Detect which cell encompasses the target text, then output its (X, Y) center coordinate. 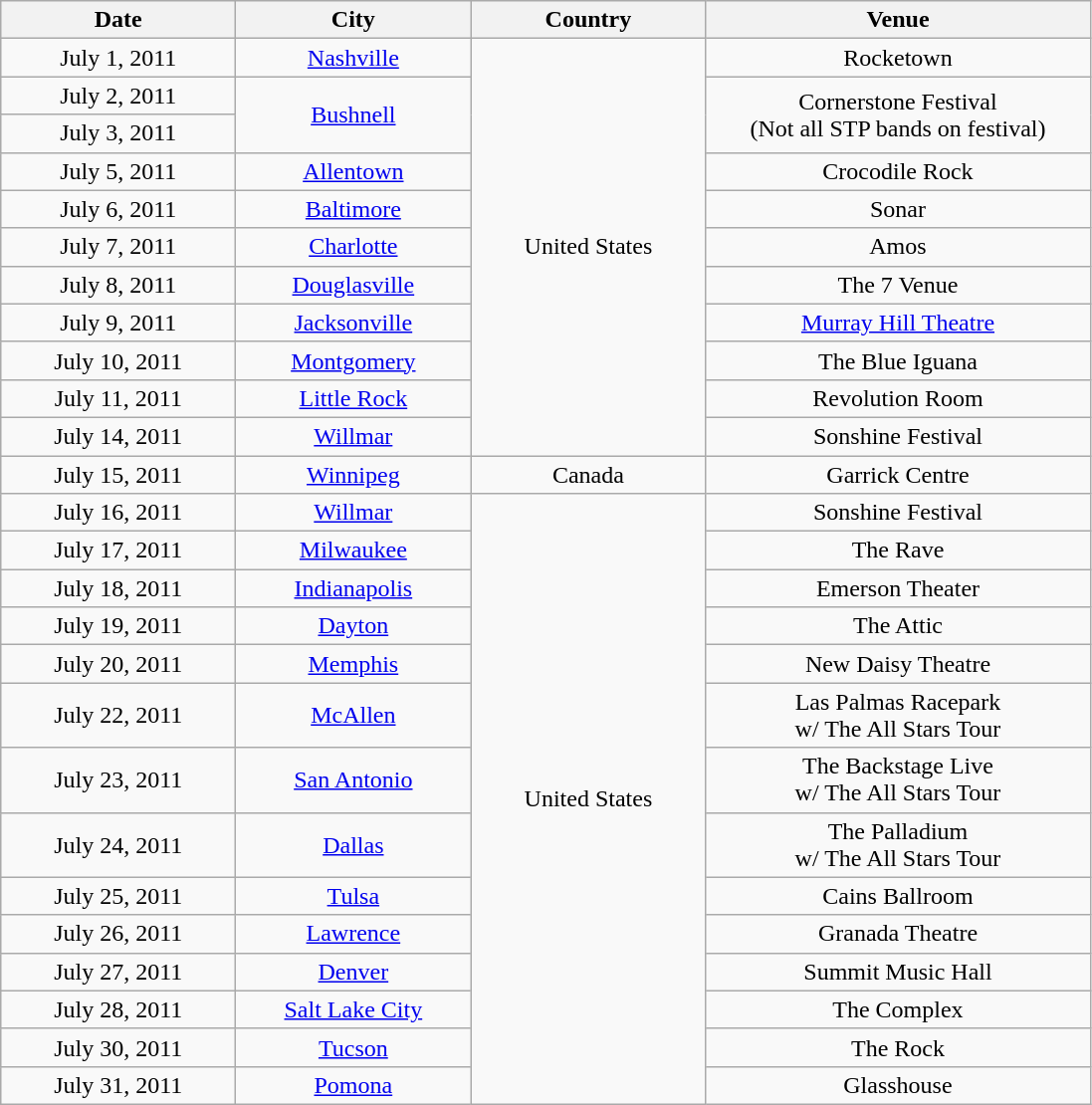
Emerson Theater (898, 588)
July 23, 2011 (118, 780)
Montgomery (353, 360)
San Antonio (353, 780)
Winnipeg (353, 475)
The Complex (898, 1009)
Nashville (353, 58)
Tucson (353, 1047)
July 8, 2011 (118, 285)
Tulsa (353, 896)
July 3, 2011 (118, 133)
Jacksonville (353, 323)
July 15, 2011 (118, 475)
July 25, 2011 (118, 896)
Douglasville (353, 285)
Date (118, 20)
Amos (898, 247)
July 19, 2011 (118, 626)
Crocodile Rock (898, 171)
Pomona (353, 1085)
Venue (898, 20)
Little Rock (353, 398)
July 5, 2011 (118, 171)
July 28, 2011 (118, 1009)
July 24, 2011 (118, 844)
Cornerstone Festival(Not all STP bands on festival) (898, 114)
July 2, 2011 (118, 96)
July 1, 2011 (118, 58)
Murray Hill Theatre (898, 323)
Country (588, 20)
Indianapolis (353, 588)
Canada (588, 475)
Dayton (353, 626)
Lawrence (353, 934)
The 7 Venue (898, 285)
The Attic (898, 626)
July 17, 2011 (118, 551)
The Backstage Livew/ The All Stars Tour (898, 780)
July 10, 2011 (118, 360)
Allentown (353, 171)
Las Palmas Raceparkw/ The All Stars Tour (898, 715)
July 26, 2011 (118, 934)
Garrick Centre (898, 475)
Dallas (353, 844)
Summit Music Hall (898, 972)
The Rock (898, 1047)
July 27, 2011 (118, 972)
The Palladiumw/ The All Stars Tour (898, 844)
July 22, 2011 (118, 715)
July 7, 2011 (118, 247)
July 30, 2011 (118, 1047)
July 16, 2011 (118, 513)
The Rave (898, 551)
Charlotte (353, 247)
July 9, 2011 (118, 323)
July 6, 2011 (118, 209)
Memphis (353, 664)
Salt Lake City (353, 1009)
July 20, 2011 (118, 664)
McAllen (353, 715)
Sonar (898, 209)
Bushnell (353, 114)
July 31, 2011 (118, 1085)
The Blue Iguana (898, 360)
Denver (353, 972)
Granada Theatre (898, 934)
Cains Ballroom (898, 896)
City (353, 20)
Rocketown (898, 58)
July 14, 2011 (118, 436)
Revolution Room (898, 398)
Baltimore (353, 209)
Milwaukee (353, 551)
July 11, 2011 (118, 398)
New Daisy Theatre (898, 664)
Glasshouse (898, 1085)
July 18, 2011 (118, 588)
